Pinpoint the cell where the given text exists, returning its [X, Y] midpoint coordinate. 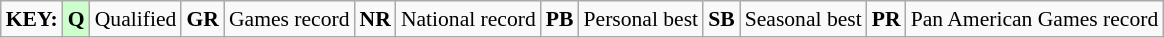
Qualified [136, 19]
Games record [290, 19]
Personal best [642, 19]
KEY: [32, 19]
PR [886, 19]
National record [468, 19]
Pan American Games record [1035, 19]
GR [202, 19]
Seasonal best [804, 19]
NR [374, 19]
PB [560, 19]
Q [76, 19]
SB [722, 19]
